Detect which cell encompasses the target text, then output its [x, y] center coordinate. 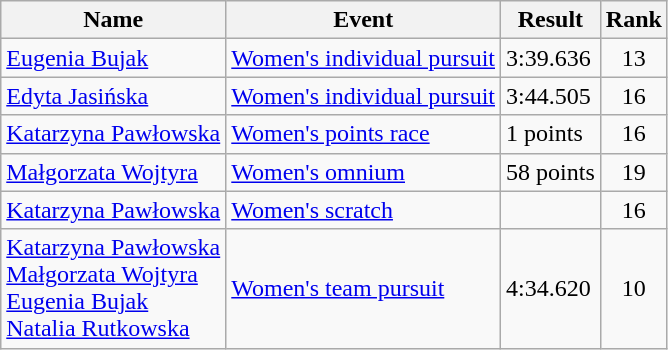
19 [634, 172]
Women's scratch [364, 210]
Katarzyna PawłowskaMałgorzata WojtyraEugenia BujakNatalia Rutkowska [114, 288]
3:44.505 [551, 96]
Edyta Jasińska [114, 96]
1 points [551, 134]
Women's points race [364, 134]
3:39.636 [551, 58]
Małgorzata Wojtyra [114, 172]
Event [364, 20]
4:34.620 [551, 288]
58 points [551, 172]
10 [634, 288]
Rank [634, 20]
Women's omnium [364, 172]
Name [114, 20]
Women's team pursuit [364, 288]
13 [634, 58]
Result [551, 20]
Eugenia Bujak [114, 58]
